Search for the cell housing the specified text and yield its (x, y) center coordinate. 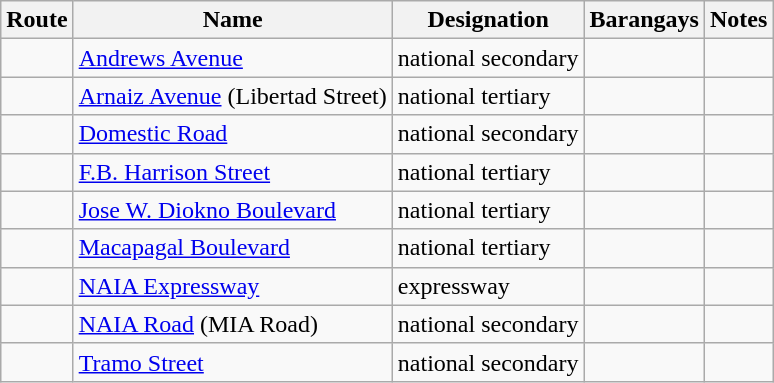
Barangays (644, 20)
F.B. Harrison Street (232, 172)
Designation (488, 20)
Route (37, 20)
Jose W. Diokno Boulevard (232, 210)
Macapagal Boulevard (232, 248)
Arnaiz Avenue (Libertad Street) (232, 96)
Name (232, 20)
Tramo Street (232, 362)
expressway (488, 286)
Domestic Road (232, 134)
Andrews Avenue (232, 58)
NAIA Road (MIA Road) (232, 324)
Notes (738, 20)
NAIA Expressway (232, 286)
